Identify which cell holds the provided text, then report its (X, Y) central coordinate. 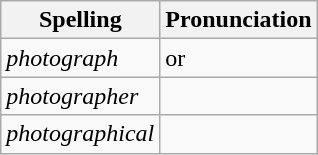
or (238, 58)
photographer (80, 96)
photograph (80, 58)
Pronunciation (238, 20)
Spelling (80, 20)
photographical (80, 134)
